Search for the cell housing the specified text and yield its (x, y) center coordinate. 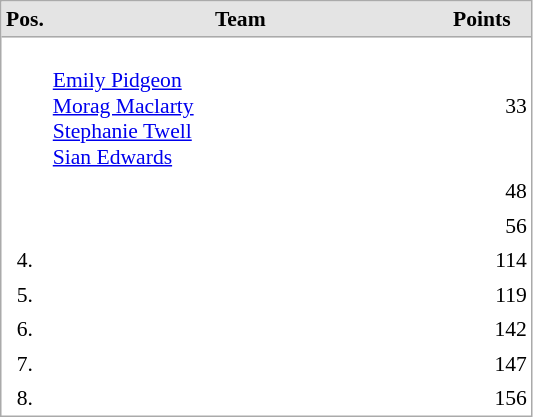
114 (482, 260)
Emily Pidgeon Morag Maclarty Stephanie Twell Sian Edwards (240, 106)
156 (482, 398)
5. (26, 295)
56 (482, 225)
7. (26, 363)
142 (482, 329)
6. (26, 329)
Pos. (26, 20)
Points (482, 20)
4. (26, 260)
147 (482, 363)
8. (26, 398)
48 (482, 191)
33 (482, 106)
119 (482, 295)
Team (240, 20)
